Extract the [X, Y] coordinate from the center of the cell holding the provided text.  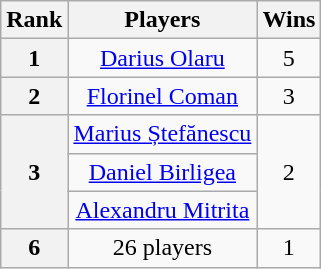
5 [289, 58]
26 players [162, 248]
Alexandru Mitrita [162, 210]
Wins [289, 20]
Players [162, 20]
6 [34, 248]
Florinel Coman [162, 96]
Daniel Birligea [162, 172]
Rank [34, 20]
Marius Ștefănescu [162, 134]
Darius Olaru [162, 58]
